Locate the cell with the specified text and output its (x, y) center coordinate. 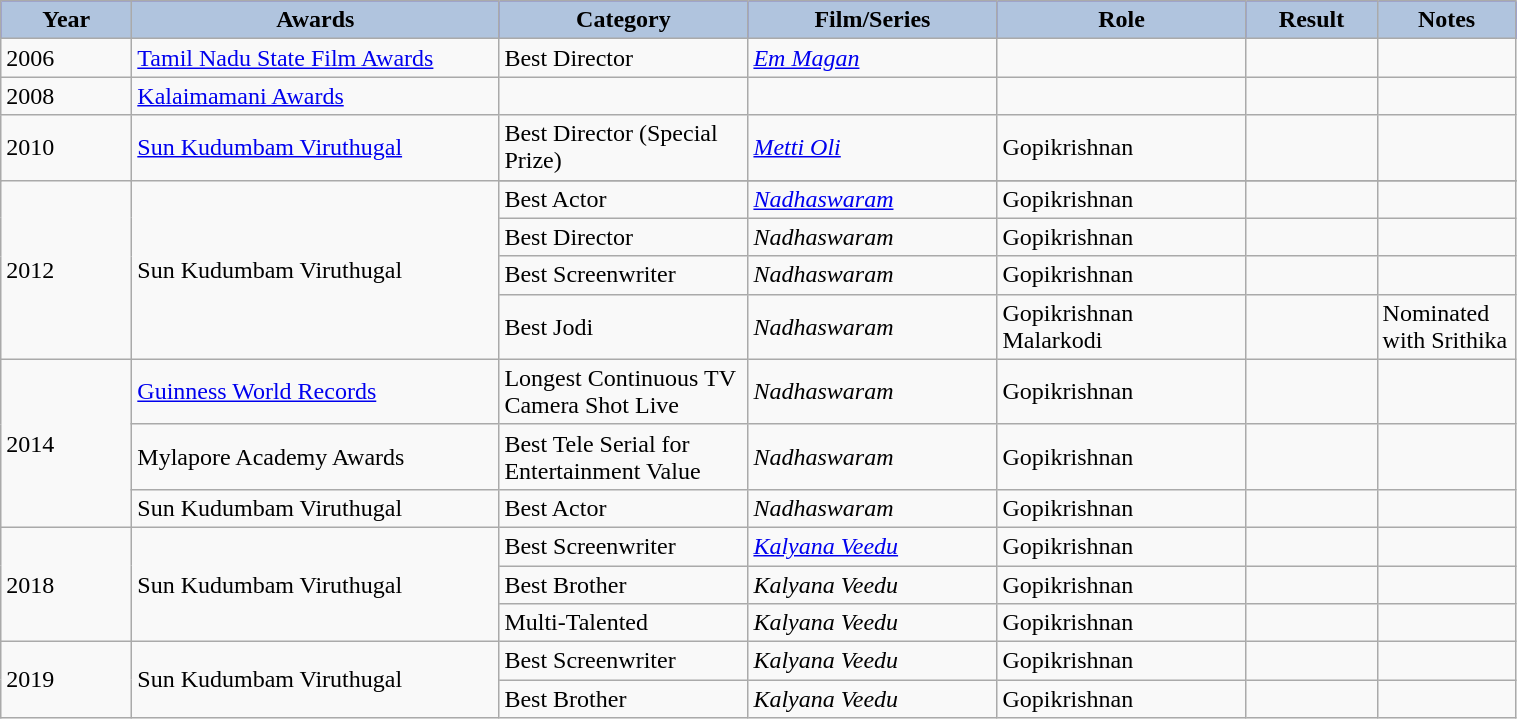
Mylapore Academy Awards (316, 456)
Awards (316, 20)
2019 (66, 680)
2008 (66, 96)
Multi-Talented (624, 623)
Role (1122, 20)
2014 (66, 443)
2010 (66, 148)
2006 (66, 58)
Film/Series (872, 20)
Metti Oli (872, 148)
Longest Continuous TV Camera Shot Live (624, 392)
Category (624, 20)
Kalaimamani Awards (316, 96)
Year (66, 20)
2012 (66, 270)
Notes (1446, 20)
Tamil Nadu State Film Awards (316, 58)
Best Jodi (624, 326)
Guinness World Records (316, 392)
Nominated with Srithika (1446, 326)
Result (1312, 20)
GopikrishnanMalarkodi (1122, 326)
2018 (66, 584)
Best Director (Special Prize) (624, 148)
Em Magan (872, 58)
Best Tele Serial for Entertainment Value (624, 456)
